Locate the cell with the specified text and output its (x, y) center coordinate. 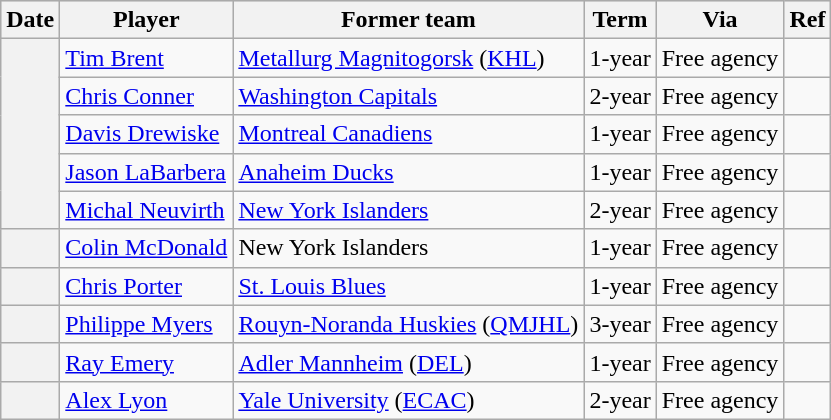
Anaheim Ducks (408, 172)
Term (620, 20)
Ref (808, 20)
Player (146, 20)
Philippe Myers (146, 324)
Alex Lyon (146, 400)
Davis Drewiske (146, 134)
Tim Brent (146, 58)
Via (720, 20)
Chris Porter (146, 286)
Jason LaBarbera (146, 172)
Washington Capitals (408, 96)
Michal Neuvirth (146, 210)
Metallurg Magnitogorsk (KHL) (408, 58)
Chris Conner (146, 96)
Colin McDonald (146, 248)
Former team (408, 20)
3-year (620, 324)
Date (30, 20)
Ray Emery (146, 362)
Rouyn-Noranda Huskies (QMJHL) (408, 324)
Montreal Canadiens (408, 134)
St. Louis Blues (408, 286)
Yale University (ECAC) (408, 400)
Adler Mannheim (DEL) (408, 362)
